Output the (X, Y) coordinate of the center of the cell containing the given text.  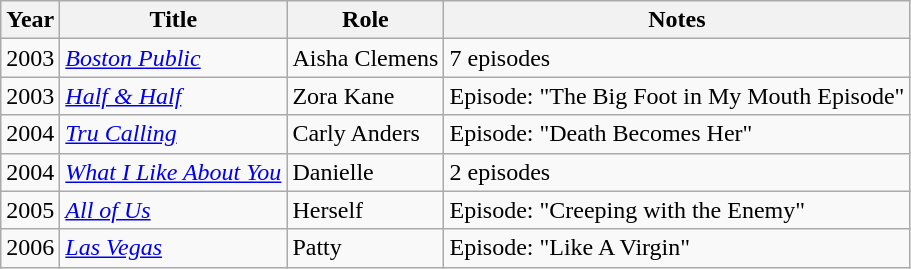
2005 (30, 210)
Episode: "The Big Foot in My Mouth Episode" (677, 96)
Carly Anders (366, 134)
7 episodes (677, 58)
Episode: "Creeping with the Enemy" (677, 210)
All of Us (174, 210)
What I Like About You (174, 172)
Zora Kane (366, 96)
Herself (366, 210)
Tru Calling (174, 134)
Title (174, 20)
Aisha Clemens (366, 58)
2006 (30, 248)
Las Vegas (174, 248)
Episode: "Like A Virgin" (677, 248)
Boston Public (174, 58)
Episode: "Death Becomes Her" (677, 134)
Danielle (366, 172)
Patty (366, 248)
Role (366, 20)
Notes (677, 20)
Year (30, 20)
Half & Half (174, 96)
2 episodes (677, 172)
